Extract the [X, Y] coordinate from the center of the cell holding the provided text.  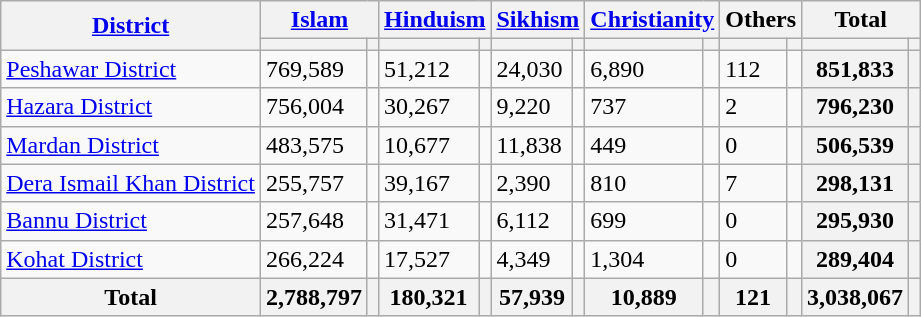
24,030 [532, 69]
266,224 [314, 259]
851,833 [856, 69]
10,889 [644, 297]
Kohat District [131, 259]
District [131, 26]
257,648 [314, 221]
298,131 [856, 183]
Sikhism [538, 20]
4,349 [532, 259]
506,539 [856, 145]
483,575 [314, 145]
6,890 [644, 69]
2 [753, 107]
449 [644, 145]
Peshawar District [131, 69]
255,757 [314, 183]
Islam [319, 20]
112 [753, 69]
756,004 [314, 107]
Hazara District [131, 107]
2,788,797 [314, 297]
Mardan District [131, 145]
1,304 [644, 259]
2,390 [532, 183]
57,939 [532, 297]
180,321 [429, 297]
121 [753, 297]
3,038,067 [856, 297]
7 [753, 183]
Bannu District [131, 221]
51,212 [429, 69]
6,112 [532, 221]
699 [644, 221]
769,589 [314, 69]
39,167 [429, 183]
737 [644, 107]
289,404 [856, 259]
Others [761, 20]
31,471 [429, 221]
Christianity [652, 20]
30,267 [429, 107]
295,930 [856, 221]
10,677 [429, 145]
17,527 [429, 259]
Dera Ismail Khan District [131, 183]
810 [644, 183]
9,220 [532, 107]
796,230 [856, 107]
11,838 [532, 145]
Hinduism [435, 20]
